Provide the [X, Y] coordinate of the cell's center where the given text is located.  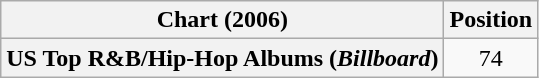
Chart (2006) [222, 20]
74 [491, 58]
Position [491, 20]
US Top R&B/Hip-Hop Albums (Billboard) [222, 58]
